Return (X, Y) of the center of cell containing provided text 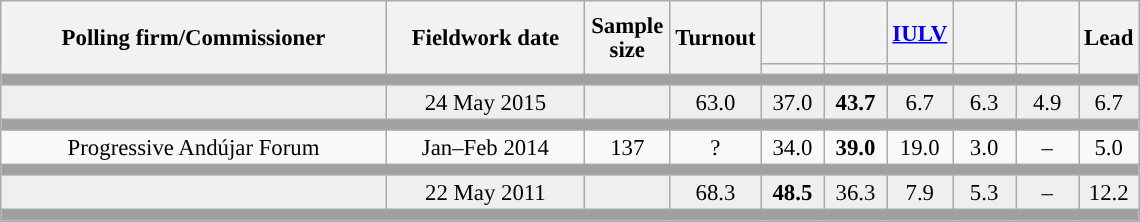
3.0 (984, 148)
? (716, 148)
5.3 (984, 194)
Sample size (627, 38)
Fieldwork date (485, 38)
Polling firm/Commissioner (194, 38)
Progressive Andújar Forum (194, 148)
6.3 (984, 102)
68.3 (716, 194)
Lead (1109, 38)
7.9 (920, 194)
19.0 (920, 148)
Turnout (716, 38)
22 May 2011 (485, 194)
4.9 (1048, 102)
12.2 (1109, 194)
137 (627, 148)
48.5 (792, 194)
43.7 (856, 102)
Jan–Feb 2014 (485, 148)
IULV (920, 32)
63.0 (716, 102)
34.0 (792, 148)
5.0 (1109, 148)
39.0 (856, 148)
37.0 (792, 102)
36.3 (856, 194)
24 May 2015 (485, 102)
